Return (X, Y) of the center of cell containing provided text 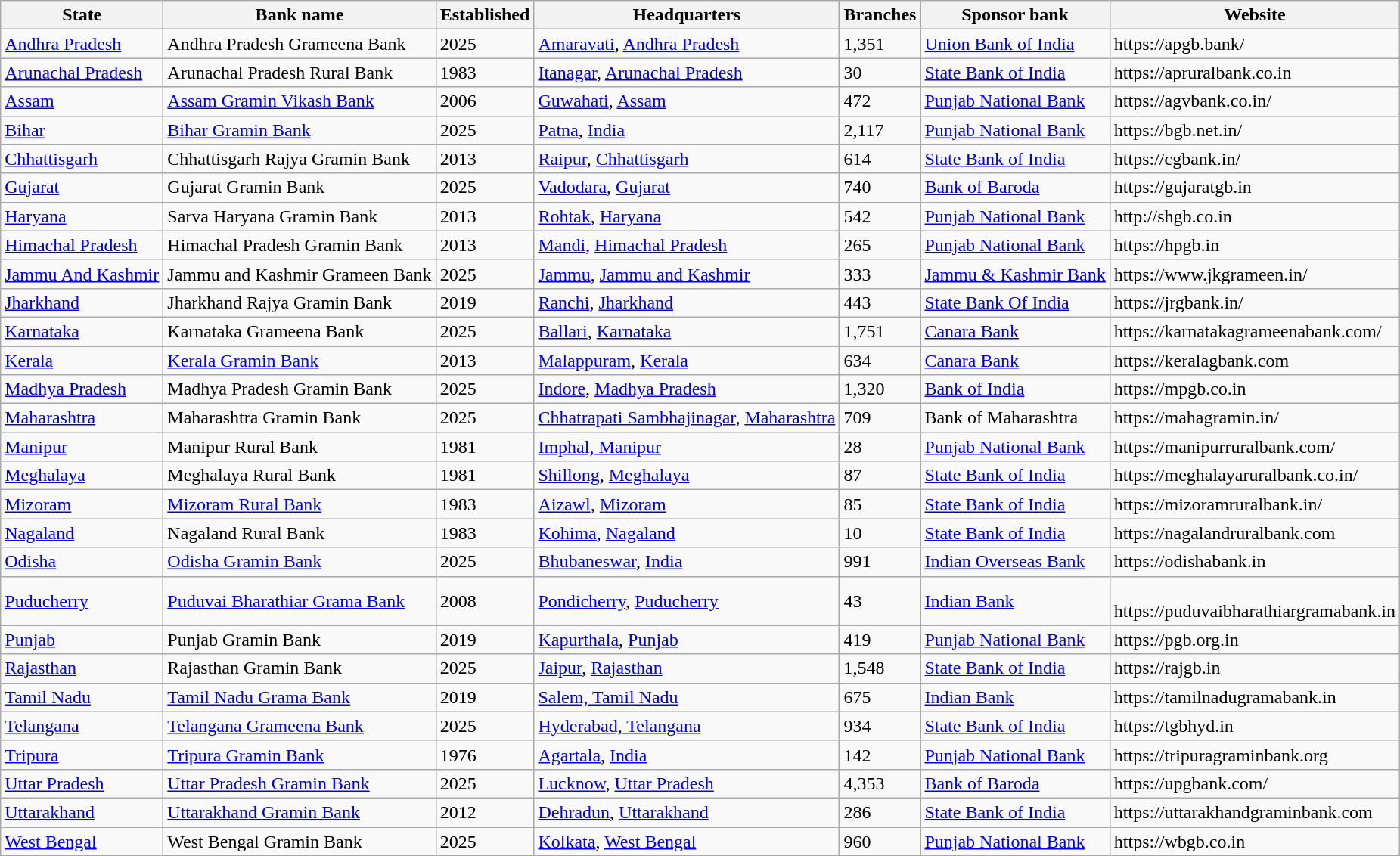
Website (1254, 15)
https://mahagramin.in/ (1254, 418)
740 (880, 188)
https://karnatakagrameenabank.com/ (1254, 331)
https://puduvaibharathiargramabank.in (1254, 600)
Tamil Nadu Grama Bank (300, 697)
https://pgb.org.in (1254, 640)
Salem, Tamil Nadu (687, 697)
Tripura (82, 755)
2012 (485, 812)
Mizoram (82, 504)
Lucknow, Uttar Pradesh (687, 783)
https://cgbank.in/ (1254, 159)
Amaravati, Andhra Pradesh (687, 44)
Itanagar, Arunachal Pradesh (687, 73)
2008 (485, 600)
Arunachal Pradesh Rural Bank (300, 73)
https://gujaratgb.in (1254, 188)
http://shgb.co.in (1254, 216)
333 (880, 274)
Patna, India (687, 130)
https://uttarakhandgraminbank.com (1254, 812)
1,320 (880, 389)
472 (880, 101)
Kolkata, West Bengal (687, 842)
Odisha Gramin Bank (300, 562)
Manipur (82, 447)
Rajasthan Gramin Bank (300, 668)
https://agvbank.co.in/ (1254, 101)
West Bengal Gramin Bank (300, 842)
Sarva Haryana Gramin Bank (300, 216)
Kohima, Nagaland (687, 533)
https://odishabank.in (1254, 562)
https://tamilnadugramabank.in (1254, 697)
934 (880, 726)
Shillong, Meghalaya (687, 476)
Uttarakhand (82, 812)
Headquarters (687, 15)
Karnataka (82, 331)
634 (880, 361)
Kapurthala, Punjab (687, 640)
Bihar (82, 130)
542 (880, 216)
https://rajgb.in (1254, 668)
https://bgb.net.in/ (1254, 130)
Kerala (82, 361)
Uttar Pradesh Gramin Bank (300, 783)
709 (880, 418)
Madhya Pradesh Gramin Bank (300, 389)
Sponsor bank (1015, 15)
Puduvai Bharathiar Grama Bank (300, 600)
Maharashtra Gramin Bank (300, 418)
Karnataka Grameena Bank (300, 331)
Bihar Gramin Bank (300, 130)
https://upgbank.com/ (1254, 783)
Hyderabad, Telangana (687, 726)
Gujarat Gramin Bank (300, 188)
Aizawl, Mizoram (687, 504)
614 (880, 159)
https://tripuragraminbank.org (1254, 755)
Indore, Madhya Pradesh (687, 389)
142 (880, 755)
Union Bank of India (1015, 44)
Uttar Pradesh (82, 783)
State (82, 15)
https://apruralbank.co.in (1254, 73)
Nagaland (82, 533)
Nagaland Rural Bank (300, 533)
Meghalaya (82, 476)
https://meghalayaruralbank.co.in/ (1254, 476)
Tamil Nadu (82, 697)
Uttarakhand Gramin Bank (300, 812)
Assam Gramin Vikash Bank (300, 101)
Punjab (82, 640)
Kerala Gramin Bank (300, 361)
Bank name (300, 15)
Chhattisgarh (82, 159)
960 (880, 842)
https://mizoramruralbank.in/ (1254, 504)
Telangana Grameena Bank (300, 726)
Himachal Pradesh Gramin Bank (300, 245)
Indian Overseas Bank (1015, 562)
43 (880, 600)
1,548 (880, 668)
Jammu, Jammu and Kashmir (687, 274)
Bhubaneswar, India (687, 562)
Tripura Gramin Bank (300, 755)
Dehradun, Uttarakhand (687, 812)
30 (880, 73)
https://jrgbank.in/ (1254, 302)
10 (880, 533)
Rajasthan (82, 668)
Ranchi, Jharkhand (687, 302)
Rohtak, Haryana (687, 216)
2,117 (880, 130)
Jaipur, Rajasthan (687, 668)
991 (880, 562)
https://hpgb.in (1254, 245)
West Bengal (82, 842)
Jharkhand Rajya Gramin Bank (300, 302)
Pondicherry, Puducherry (687, 600)
Mandi, Himachal Pradesh (687, 245)
443 (880, 302)
Maharashtra (82, 418)
Madhya Pradesh (82, 389)
1,351 (880, 44)
Manipur Rural Bank (300, 447)
Guwahati, Assam (687, 101)
Haryana (82, 216)
Bank of Maharashtra (1015, 418)
https://apgb.bank/ (1254, 44)
https://nagalandruralbank.com (1254, 533)
Vadodara, Gujarat (687, 188)
Bank of India (1015, 389)
4,353 (880, 783)
Meghalaya Rural Bank (300, 476)
419 (880, 640)
286 (880, 812)
State Bank Of India (1015, 302)
1,751 (880, 331)
Branches (880, 15)
Jammu And Kashmir (82, 274)
Mizoram Rural Bank (300, 504)
https://mpgb.co.in (1254, 389)
Assam (82, 101)
Gujarat (82, 188)
265 (880, 245)
Agartala, India (687, 755)
675 (880, 697)
Imphal, Manipur (687, 447)
Odisha (82, 562)
Malappuram, Kerala (687, 361)
Andhra Pradesh (82, 44)
Established (485, 15)
Ballari, Karnataka (687, 331)
85 (880, 504)
Raipur, Chhattisgarh (687, 159)
Chhatrapati Sambhajinagar, Maharashtra (687, 418)
Chhattisgarh Rajya Gramin Bank (300, 159)
2006 (485, 101)
Jammu & Kashmir Bank (1015, 274)
Himachal Pradesh (82, 245)
Telangana (82, 726)
Jammu and Kashmir Grameen Bank (300, 274)
https://www.jkgrameen.in/ (1254, 274)
Arunachal Pradesh (82, 73)
https://manipurruralbank.com/ (1254, 447)
Jharkhand (82, 302)
87 (880, 476)
Puducherry (82, 600)
https://keralagbank.com (1254, 361)
1976 (485, 755)
Punjab Gramin Bank (300, 640)
https://wbgb.co.in (1254, 842)
28 (880, 447)
https://tgbhyd.in (1254, 726)
Andhra Pradesh Grameena Bank (300, 44)
